Output the (X, Y) coordinate of the center of the cell containing the given text.  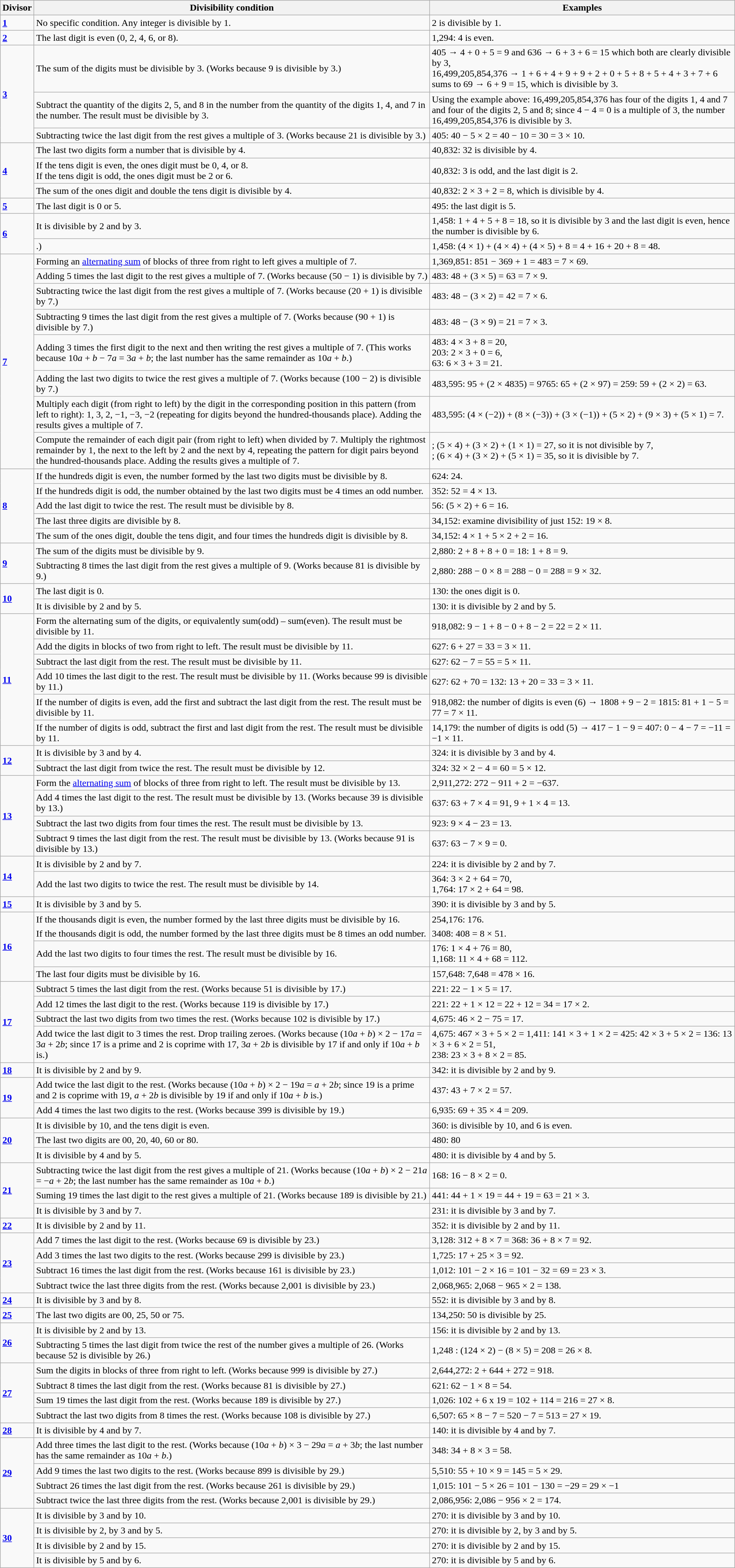
637: 63 − 7 × 9 = 0. (582, 844)
Add the last digit to twice the rest. The result must be divisible by 8. (232, 506)
If the tens digit is even, the ones digit must be 0, 4, or 8.If the tens digit is odd, the ones digit must be 2 or 6. (232, 170)
Add 3 times the last two digits to the rest. (Works because 299 is divisible by 23.) (232, 1255)
6,935: 69 + 35 × 4 = 209. (582, 1110)
29 (17, 1473)
It is divisible by 3 and by 5. (232, 904)
1,012: 101 − 2 × 16 = 101 − 32 = 69 = 23 × 3. (582, 1270)
24 (17, 1300)
134,250: 50 is divisible by 25. (582, 1315)
It is divisible by 10, and the tens digit is even. (232, 1125)
221: 22 − 1 × 5 = 17. (582, 989)
25 (17, 1315)
It is divisible by 4 and by 7. (232, 1430)
The last digit is 0 or 5. (232, 206)
Subtract the last two digits from 8 times the rest. (Works because 108 is divisible by 27.) (232, 1415)
The last two digits are 00, 25, 50 or 75. (232, 1315)
405: 40 − 5 × 2 = 40 − 10 = 30 = 3 × 10. (582, 135)
18 (17, 1070)
7 (17, 361)
4,675: 46 × 2 − 75 = 17. (582, 1019)
Subtract the last digit from twice the rest. The result must be divisible by 12. (232, 768)
483: 4 × 3 + 8 = 20, 203: 2 × 3 + 0 = 6, 63: 6 × 3 + 3 = 21. (582, 353)
437: 43 + 7 × 2 = 57. (582, 1090)
It is divisible by 2 and by 9. (232, 1070)
14 (17, 877)
It is divisible by 2 and by 3. (232, 226)
3 (17, 94)
14,179: the number of digits is odd (5) → 417 − 1 − 9 = 407: 0 − 4 − 7 = −11 = −1 × 11. (582, 733)
627: 62 + 70 = 132: 13 + 20 = 33 = 3 × 11. (582, 682)
Sum 19 times the last digit from the rest. (Works because 189 is divisible by 27.) (232, 1400)
348: 34 + 8 × 3 = 58. (582, 1450)
1,725: 17 + 25 × 3 = 92. (582, 1255)
231: it is divisible by 3 and by 7. (582, 1211)
Examples (582, 8)
If the hundreds digit is even, the number formed by the last two digits must be divisible by 8. (232, 476)
483,595: 95 + (2 × 4835) = 9765: 65 + (2 × 97) = 259: 59 + (2 × 2) = 63. (582, 384)
352: it is divisible by 2 and by 11. (582, 1225)
627: 62 − 7 = 55 = 5 × 11. (582, 662)
2,880: 2 + 8 + 8 + 0 = 18: 1 + 8 = 9. (582, 551)
324: 32 × 2 − 4 = 60 = 5 × 12. (582, 768)
30 (17, 1538)
The sum of the ones digit and double the tens digit is divisible by 4. (232, 191)
Subtract 8 times the last digit from the rest. (Works because 81 is divisible by 27.) (232, 1386)
483: 48 − (3 × 2) = 42 = 7 × 6. (582, 297)
621: 62 − 1 × 8 = 54. (582, 1386)
637: 63 + 7 × 4 = 91, 9 + 1 × 4 = 13. (582, 803)
Suming 19 times the last digit to the rest gives a multiple of 21. (Works because 189 is divisible by 21.) (232, 1196)
It is divisible by 2 and by 5. (232, 606)
342: it is divisible by 2 and by 9. (582, 1070)
Add the last two digits to twice the rest. The result must be divisible by 14. (232, 884)
It is divisible by 3 and by 8. (232, 1300)
1,248 : (124 × 2) − (8 × 5) = 208 = 26 × 8. (582, 1351)
Subtracting twice the last digit from the rest gives a multiple of 3. (Works because 21 is divisible by 3.) (232, 135)
Add 12 times the last digit to the rest. (Works because 119 is divisible by 17.) (232, 1004)
16 (17, 947)
It is divisible by 2 and by 15. (232, 1545)
Add 10 times the last digit to the rest. The result must be divisible by 11. (Works because 99 is divisible by 11.) (232, 682)
It is divisible by 2 and by 13. (232, 1330)
483: 48 + (3 × 5) = 63 = 7 × 9. (582, 276)
4,675: 467 × 3 + 5 × 2 = 1,411: 141 × 3 + 1 × 2 = 425: 42 × 3 + 5 × 2 = 136: 13 × 3 + 6 × 2 = 51, 238: 23 × 3 + 8 × 2 = 85. (582, 1044)
Add 7 times the last digit to the rest. (Works because 69 is divisible by 23.) (232, 1240)
483: 48 − (3 × 9) = 21 = 7 × 3. (582, 322)
34,152: 4 × 1 + 5 × 2 + 2 = 16. (582, 536)
157,648: 7,648 = 478 × 16. (582, 974)
1,458: (4 × 1) + (4 × 4) + (4 × 5) + 8 = 4 + 16 + 20 + 8 = 48. (582, 246)
270: it is divisible by 3 and by 10. (582, 1515)
352: 52 = 4 × 13. (582, 491)
2,911,272: 272 − 911 + 2 = −637. (582, 783)
2,880: 288 − 0 × 8 = 288 − 0 = 288 = 9 × 32. (582, 571)
The last two digits form a number that is divisible by 4. (232, 150)
If the number of digits is even, add the first and subtract the last digit from the rest. The result must be divisible by 11. (232, 707)
27 (17, 1393)
11 (17, 680)
The sum of the ones digit, double the tens digit, and four times the hundreds digit is divisible by 8. (232, 536)
Add 9 times the last two digits to the rest. (Works because 899 is divisible by 29.) (232, 1471)
Subtracting twice the last digit from the rest gives a multiple of 7. (Works because (20 + 1) is divisible by 7.) (232, 297)
Subtract twice the last three digits from the rest. (Works because 2,001 is divisible by 23.) (232, 1285)
6,507: 65 × 8 − 7 = 520 − 7 = 513 = 27 × 19. (582, 1415)
Subtract 9 times the last digit from the rest. The result must be divisible by 13. (Works because 91 is divisible by 13.) (232, 844)
If the thousands digit is even, the number formed by the last three digits must be divisible by 16. (232, 919)
Subtract the last two digits from four times the rest. The result must be divisible by 13. (232, 823)
2,068,965: 2,068 − 965 × 2 = 138. (582, 1285)
22 (17, 1225)
176: 1 × 4 + 76 = 80, 1,168: 11 × 4 + 68 = 112. (582, 954)
360: is divisible by 10, and 6 is even. (582, 1125)
Subtracting 5 times the last digit from twice the rest of the number gives a multiple of 26. (Works because 52 is divisible by 26.) (232, 1351)
The sum of the digits must be divisible by 9. (232, 551)
Add 4 times the last digit to the rest. The result must be divisible by 13. (Works because 39 is divisible by 13.) (232, 803)
Divisibility condition (232, 8)
Subtracting 9 times the last digit from the rest gives a multiple of 7. (Works because (90 + 1) is divisible by 7.) (232, 322)
The last digit is even (0, 2, 4, 6, or 8). (232, 38)
.) (232, 246)
483,595: (4 × (−2)) + (8 × (−3)) + (3 × (−1)) + (5 × 2) + (9 × 3) + (5 × 1) = 7. (582, 414)
Forming an alternating sum of blocks of three from right to left gives a multiple of 7. (232, 261)
8 (17, 506)
1,015: 101 − 5 × 26 = 101 − 130 = −29 = 29 × −1 (582, 1486)
140: it is divisible by 4 and by 7. (582, 1430)
It is divisible by 3 and by 4. (232, 753)
10 (17, 598)
The last two digits are 00, 20, 40, 60 or 80. (232, 1140)
Subtract 16 times the last digit from the rest. (Works because 161 is divisible by 23.) (232, 1270)
324: it is divisible by 3 and by 4. (582, 753)
Subtract 26 times the last digit from the rest. (Works because 261 is divisible by 29.) (232, 1486)
If the thousands digit is odd, the number formed by the last three digits must be 8 times an odd number. (232, 934)
2 is divisible by 1. (582, 23)
It is divisible by 2 and by 7. (232, 864)
It is divisible by 3 and by 10. (232, 1515)
918,082: 9 − 1 + 8 − 0 + 8 − 2 = 22 = 2 × 11. (582, 626)
28 (17, 1430)
552: it is divisible by 3 and by 8. (582, 1300)
Adding 5 times the last digit to the rest gives a multiple of 7. (Works because (50 − 1) is divisible by 7.) (232, 276)
441: 44 + 1 × 19 = 44 + 19 = 63 = 21 × 3. (582, 1196)
21 (17, 1191)
3,128: 312 + 8 × 7 = 368: 36 + 8 × 7 = 92. (582, 1240)
156: it is divisible by 2 and by 13. (582, 1330)
1 (17, 23)
It is divisible by 2, by 3 and by 5. (232, 1530)
23 (17, 1263)
480: 80 (582, 1140)
34,152: examine divisibility of just 152: 19 × 8. (582, 521)
Subtract twice the last three digits from the rest. (Works because 2,001 is divisible by 29.) (232, 1501)
40,832: 2 × 3 + 2 = 8, which is divisible by 4. (582, 191)
Subtract the last two digits from two times the rest. (Works because 102 is divisible by 17.) (232, 1019)
480: it is divisible by 4 and by 5. (582, 1155)
1,369,851: 851 − 369 + 1 = 483 = 7 × 69. (582, 261)
1,458: 1 + 4 + 5 + 8 = 18, so it is divisible by 3 and the last digit is even, hence the number is divisible by 6. (582, 226)
Add 4 times the last two digits to the rest. (Works because 399 is divisible by 19.) (232, 1110)
270: it is divisible by 2, by 3 and by 5. (582, 1530)
If the hundreds digit is odd, the number obtained by the last two digits must be 4 times an odd number. (232, 491)
It is divisible by 4 and by 5. (232, 1155)
Sum the digits in blocks of three from right to left. (Works because 999 is divisible by 27.) (232, 1371)
918,082: the number of digits is even (6) → 1808 + 9 − 2 = 1815: 81 + 1 − 5 = 77 = 7 × 11. (582, 707)
Add three times the last digit to the rest. (Works because (10a + b) × 3 − 29a = a + 3b; the last number has the same remainder as 10a + b.) (232, 1450)
Subtract the last digit from the rest. The result must be divisible by 11. (232, 662)
9 (17, 563)
13 (17, 816)
254,176: 176. (582, 919)
No specific condition. Any integer is divisible by 1. (232, 23)
Form the alternating sum of the digits, or equivalently sum(odd) – sum(even). The result must be divisible by 11. (232, 626)
The last three digits are divisible by 8. (232, 521)
The last digit is 0. (232, 591)
390: it is divisible by 3 and by 5. (582, 904)
1,294: 4 is even. (582, 38)
It is divisible by 5 and by 6. (232, 1560)
130: the ones digit is 0. (582, 591)
Subtracting 8 times the last digit from the rest gives a multiple of 9. (Works because 81 is divisible by 9.) (232, 571)
Add the digits in blocks of two from right to left. The result must be divisible by 11. (232, 647)
364: 3 × 2 + 64 = 70,1,764: 17 × 2 + 64 = 98. (582, 884)
627: 6 + 27 = 33 = 3 × 11. (582, 647)
Add the last two digits to four times the rest. The result must be divisible by 16. (232, 954)
130: it is divisible by 2 and by 5. (582, 606)
3408: 408 = 8 × 51. (582, 934)
40,832: 3 is odd, and the last digit is 2. (582, 170)
; (5 × 4) + (3 × 2) + (1 × 1) = 27, so it is not divisible by 7,; (6 × 4) + (3 × 2) + (5 × 1) = 35, so it is divisible by 7. (582, 450)
2 (17, 38)
15 (17, 904)
221: 22 + 1 × 12 = 22 + 12 = 34 = 17 × 2. (582, 1004)
If the number of digits is odd, subtract the first and last digit from the rest. The result must be divisible by 11. (232, 733)
Divisor (17, 8)
224: it is divisible by 2 and by 7. (582, 864)
2,644,272: 2 + 644 + 272 = 918. (582, 1371)
The last four digits must be divisible by 16. (232, 974)
Adding the last two digits to twice the rest gives a multiple of 7. (Works because (100 − 2) is divisible by 7.) (232, 384)
Subtract 5 times the last digit from the rest. (Works because 51 is divisible by 17.) (232, 989)
495: the last digit is 5. (582, 206)
26 (17, 1343)
19 (17, 1098)
The sum of the digits must be divisible by 3. (Works because 9 is divisible by 3.) (232, 68)
40,832: 32 is divisible by 4. (582, 150)
It is divisible by 2 and by 11. (232, 1225)
17 (17, 1022)
1,026: 102 + 6 x 19 = 102 + 114 = 216 = 27 × 8. (582, 1400)
5 (17, 206)
6 (17, 233)
2,086,956: 2,086 − 956 × 2 = 174. (582, 1501)
624: 24. (582, 476)
168: 16 − 8 × 2 = 0. (582, 1176)
It is divisible by 3 and by 7. (232, 1211)
270: it is divisible by 2 and by 15. (582, 1545)
5,510: 55 + 10 × 9 = 145 = 5 × 29. (582, 1471)
Form the alternating sum of blocks of three from right to left. The result must be divisible by 13. (232, 783)
20 (17, 1140)
12 (17, 760)
923: 9 × 4 − 23 = 13. (582, 823)
56: (5 × 2) + 6 = 16. (582, 506)
4 (17, 170)
270: it is divisible by 5 and by 6. (582, 1560)
